Output the (X, Y) coordinate of the center of the cell containing the given text.  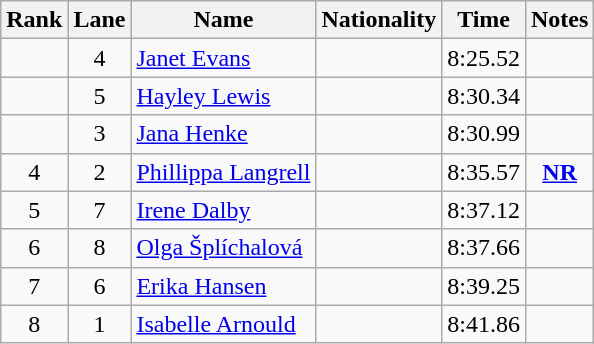
Janet Evans (224, 58)
Rank (34, 20)
3 (100, 134)
NR (559, 172)
8:30.99 (484, 134)
8:30.34 (484, 96)
Time (484, 20)
Nationality (379, 20)
8:41.86 (484, 324)
1 (100, 324)
Lane (100, 20)
Phillippa Langrell (224, 172)
2 (100, 172)
8:37.66 (484, 248)
Olga Šplíchalová (224, 248)
Irene Dalby (224, 210)
8:37.12 (484, 210)
Isabelle Arnould (224, 324)
Hayley Lewis (224, 96)
Name (224, 20)
8:25.52 (484, 58)
8:35.57 (484, 172)
8:39.25 (484, 286)
Erika Hansen (224, 286)
Notes (559, 20)
Jana Henke (224, 134)
